Determine the [X, Y] coordinate at the center of the cell enclosing the given text.  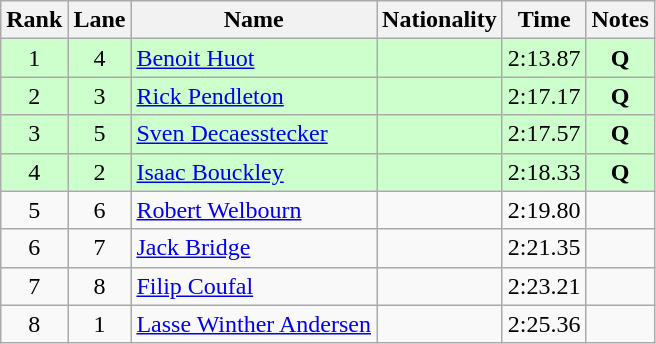
2:19.80 [544, 210]
2:21.35 [544, 248]
Isaac Bouckley [254, 172]
2:18.33 [544, 172]
Lane [100, 20]
2:23.21 [544, 286]
Time [544, 20]
Filip Coufal [254, 286]
Robert Welbourn [254, 210]
2:25.36 [544, 324]
2:13.87 [544, 58]
Lasse Winther Andersen [254, 324]
2:17.17 [544, 96]
Name [254, 20]
Rick Pendleton [254, 96]
Jack Bridge [254, 248]
Notes [620, 20]
Sven Decaesstecker [254, 134]
Nationality [440, 20]
Rank [34, 20]
2:17.57 [544, 134]
Benoit Huot [254, 58]
